For the text-containing cell, return its midpoint in [X, Y] coordinate format. 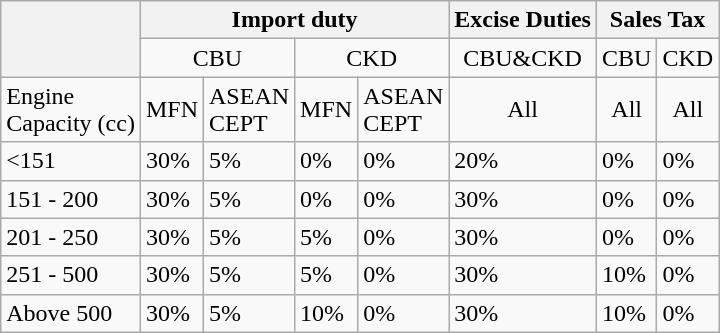
Engine Capacity (cc) [71, 110]
<151 [71, 161]
251 - 500 [71, 275]
201 - 250 [71, 237]
CBU&CKD [523, 58]
Import duty [294, 20]
Sales Tax [657, 20]
151 - 200 [71, 199]
Above 500 [71, 313]
20% [523, 161]
Excise Duties [523, 20]
